Pinpoint the cell where the given text exists, returning its (X, Y) midpoint coordinate. 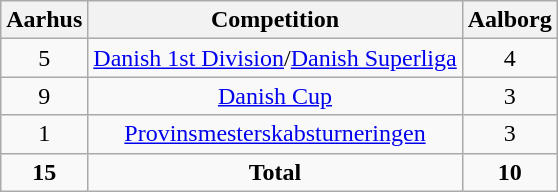
15 (44, 172)
Danish 1st Division/Danish Superliga (275, 58)
Provinsmesterskabsturneringen (275, 134)
Competition (275, 20)
4 (510, 58)
9 (44, 96)
10 (510, 172)
5 (44, 58)
Aarhus (44, 20)
Total (275, 172)
Danish Cup (275, 96)
Aalborg (510, 20)
1 (44, 134)
